For the text-containing cell, return its midpoint in [X, Y] coordinate format. 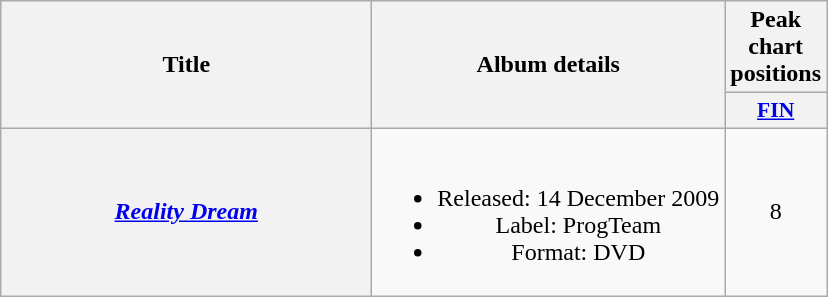
Released: 14 December 2009Label: ProgTeamFormat: DVD [548, 212]
Peak chart positions [776, 47]
8 [776, 212]
Reality Dream [186, 212]
FIN [776, 111]
Title [186, 65]
Album details [548, 65]
